Extract the [x, y] coordinate from the center of the cell holding the provided text.  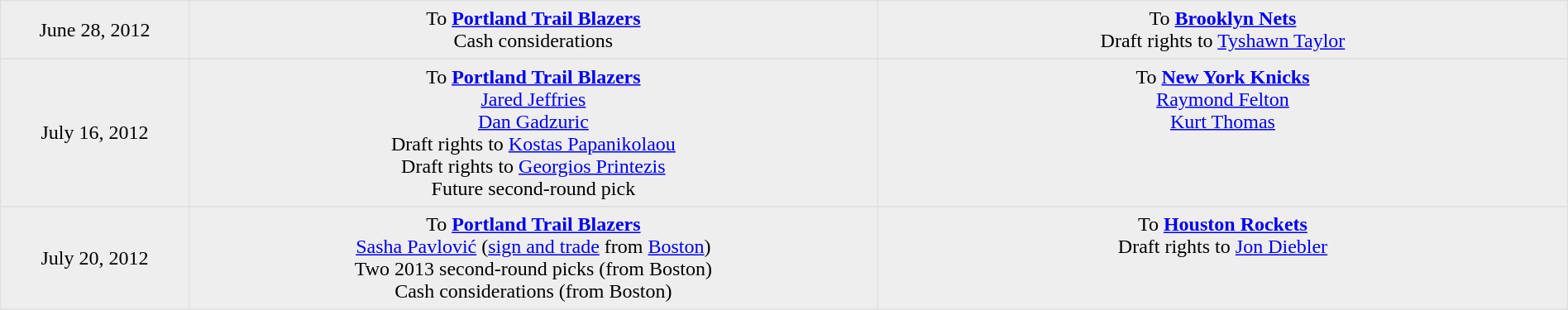
To Portland Trail BlazersCash considerations [533, 30]
July 20, 2012 [94, 258]
June 28, 2012 [94, 30]
To New York KnicksRaymond Felton Kurt Thomas [1223, 132]
To Brooklyn NetsDraft rights to Tyshawn Taylor [1223, 30]
July 16, 2012 [94, 132]
To Portland Trail BlazersSasha Pavlović (sign and trade from Boston)Two 2013 second-round picks (from Boston)Cash considerations (from Boston) [533, 258]
To Houston RocketsDraft rights to Jon Diebler [1223, 258]
To Portland Trail BlazersJared Jeffries Dan GadzuricDraft rights to Kostas PapanikolaouDraft rights to Georgios PrintezisFuture second-round pick [533, 132]
